Scan for the cell matching the given text and deliver its (X, Y) coordinate at center. 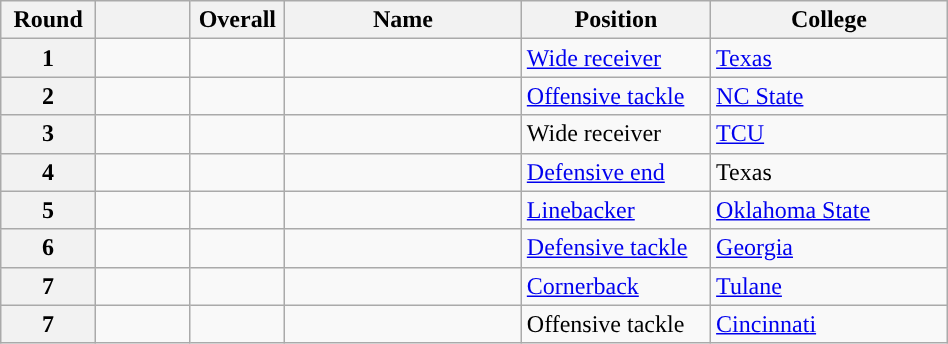
2 (48, 96)
Defensive tackle (616, 248)
Linebacker (616, 210)
Defensive end (616, 172)
NC State (830, 96)
Name (404, 20)
TCU (830, 134)
4 (48, 172)
Tulane (830, 286)
Round (48, 20)
College (830, 20)
Overall (238, 20)
Position (616, 20)
5 (48, 210)
6 (48, 248)
Cornerback (616, 286)
Georgia (830, 248)
3 (48, 134)
Cincinnati (830, 324)
1 (48, 58)
Oklahoma State (830, 210)
